Search for the cell housing the specified text and yield its [X, Y] center coordinate. 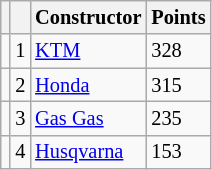
1 [20, 51]
4 [20, 152]
315 [178, 85]
Husqvarna [88, 152]
Constructor [88, 17]
Gas Gas [88, 118]
Points [178, 17]
235 [178, 118]
2 [20, 85]
3 [20, 118]
KTM [88, 51]
Honda [88, 85]
153 [178, 152]
328 [178, 51]
